Output the [X, Y] coordinate of the center of the cell containing the given text.  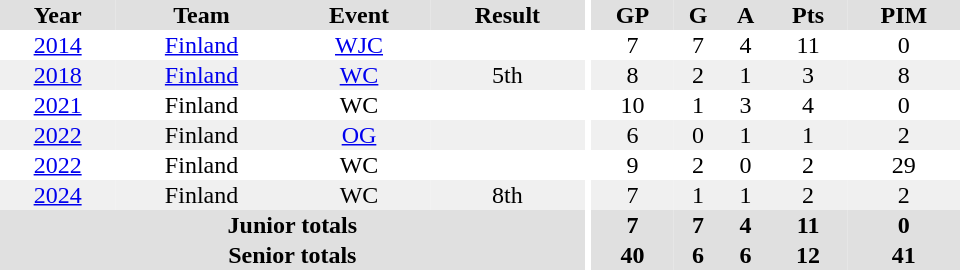
Senior totals [292, 255]
9 [632, 165]
12 [808, 255]
Junior totals [292, 225]
OG [359, 135]
Result [507, 15]
Team [202, 15]
A [746, 15]
Pts [808, 15]
PIM [904, 15]
WJC [359, 45]
2018 [58, 75]
Event [359, 15]
GP [632, 15]
29 [904, 165]
8th [507, 195]
Year [58, 15]
2014 [58, 45]
5th [507, 75]
2024 [58, 195]
10 [632, 105]
2021 [58, 105]
40 [632, 255]
G [698, 15]
41 [904, 255]
